Determine the [X, Y] coordinate at the center of the cell enclosing the given text.  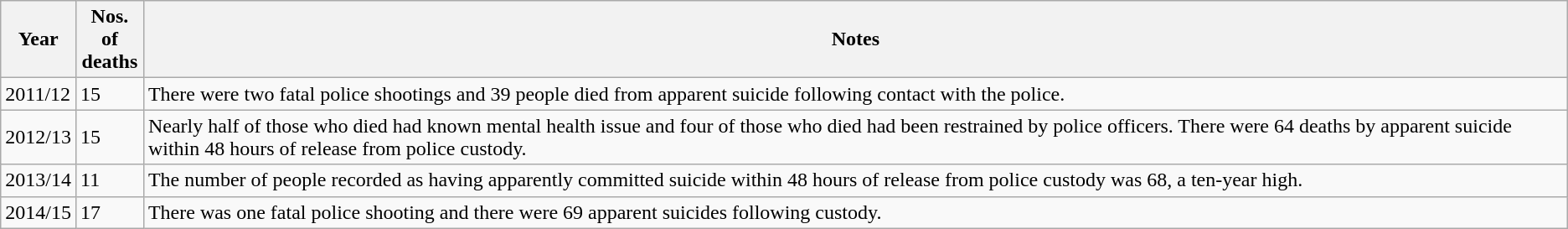
There were two fatal police shootings and 39 people died from apparent suicide following contact with the police. [855, 94]
Nos. ofdeaths [109, 39]
2013/14 [39, 180]
2014/15 [39, 212]
Notes [855, 39]
11 [109, 180]
2011/12 [39, 94]
2012/13 [39, 138]
Year [39, 39]
17 [109, 212]
There was one fatal police shooting and there were 69 apparent suicides following custody. [855, 212]
The number of people recorded as having apparently committed suicide within 48 hours of release from police custody was 68, a ten-year high. [855, 180]
